Capture the cell that displays the provided text and extract its [X, Y] central coordinate. 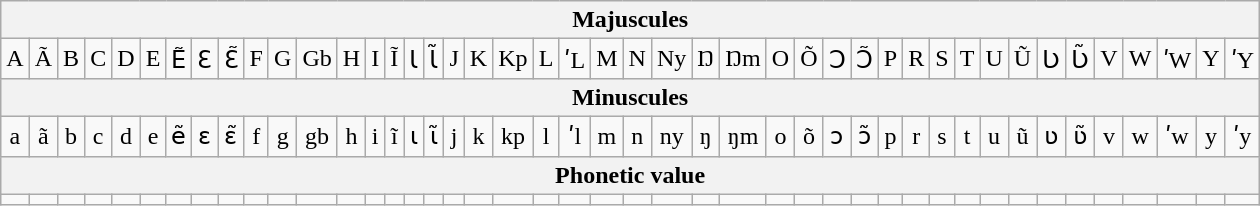
ʋ [1052, 136]
V [1109, 59]
d [126, 136]
Majuscules [630, 20]
kp [513, 136]
n [637, 136]
Ŋ [706, 59]
Ɔ [837, 59]
W [1140, 59]
Ɛ̃ [231, 59]
Ɩ̃ [434, 59]
ɛ [205, 136]
t [967, 136]
ɔ [837, 136]
O [780, 59]
o [780, 136]
P [890, 59]
u [994, 136]
A [15, 59]
r [916, 136]
Y [1211, 59]
ʋ̃ [1080, 136]
ʹL [575, 59]
m [607, 136]
ɔ̃ [865, 136]
Ũ [1022, 59]
gb [317, 136]
Ɔ̃ [865, 59]
E [153, 59]
Ɛ [205, 59]
L [546, 59]
M [607, 59]
C [98, 59]
ʹw [1177, 136]
ɛ̃ [231, 136]
ʹY [1242, 59]
a [15, 136]
ʹy [1242, 136]
J [454, 59]
S [942, 59]
ẽ [179, 136]
Gb [317, 59]
v [1109, 136]
e [153, 136]
N [637, 59]
K [478, 59]
Ny [671, 59]
j [454, 136]
b [72, 136]
c [98, 136]
G [282, 59]
Ĩ [394, 59]
w [1140, 136]
ɩ̃ [434, 136]
ã [43, 136]
h [351, 136]
y [1211, 136]
F [256, 59]
T [967, 59]
s [942, 136]
Ẽ [179, 59]
Kp [513, 59]
Minuscules [630, 97]
Ã [43, 59]
õ [809, 136]
ɩ [414, 136]
ĩ [394, 136]
ʹl [575, 136]
ŋm [744, 136]
p [890, 136]
g [282, 136]
U [994, 59]
Phonetic value [630, 175]
f [256, 136]
ũ [1022, 136]
k [478, 136]
Õ [809, 59]
D [126, 59]
ny [671, 136]
i [376, 136]
B [72, 59]
H [351, 59]
Ʋ [1052, 59]
Ŋm [744, 59]
ʹW [1177, 59]
I [376, 59]
R [916, 59]
l [546, 136]
ŋ [706, 136]
Ʋ̃ [1080, 59]
Ɩ [414, 59]
